For the text-containing cell, return its midpoint in [X, Y] coordinate format. 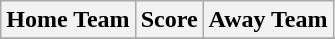
Home Team [68, 20]
Score [169, 20]
Away Team [268, 20]
